Find where the given text appears and provide that cell's center as [x, y] coordinate. 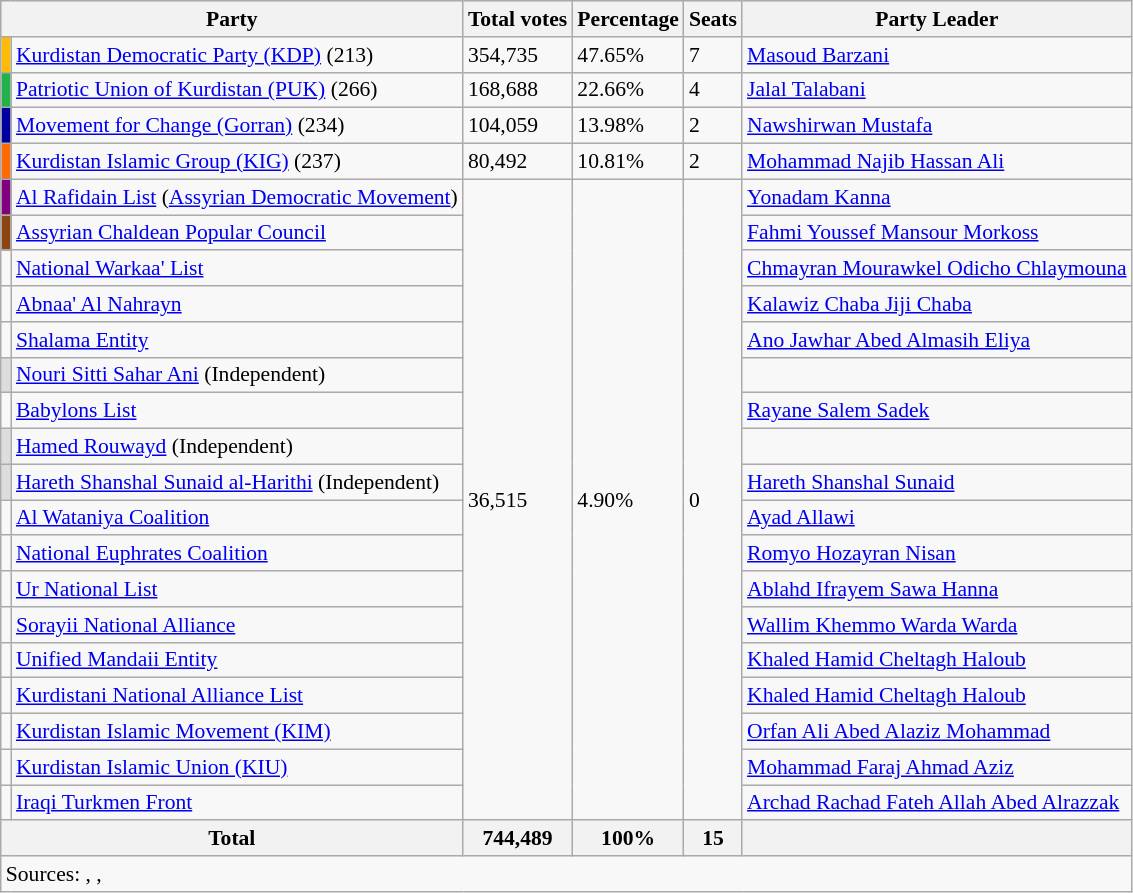
Hareth Shanshal Sunaid [937, 482]
104,059 [518, 126]
Percentage [628, 19]
Orfan Ali Abed Alaziz Mohammad [937, 732]
Wallim Khemmo Warda Warda [937, 625]
Ayad Allawi [937, 518]
Kurdistan Islamic Movement (KIM) [237, 732]
Kurdistan Islamic Union (KIU) [237, 767]
Kurdistan Islamic Group (KIG) (237) [237, 162]
Nawshirwan Mustafa [937, 126]
Nouri Sitti Sahar Ani (Independent) [237, 375]
Al Rafidain List (Assyrian Democratic Movement) [237, 197]
Total [232, 839]
Shalama Entity [237, 340]
Abnaa' Al Nahrayn [237, 304]
Kurdistani National Alliance List [237, 696]
Seats [713, 19]
Assyrian Chaldean Popular Council [237, 233]
Iraqi Turkmen Front [237, 803]
4 [713, 90]
Yonadam Kanna [937, 197]
Chmayran Mourawkel Odicho Chlaymouna [937, 269]
Rayane Salem Sadek [937, 411]
744,489 [518, 839]
13.98% [628, 126]
Sources: , , [566, 874]
Patriotic Union of Kurdistan (PUK) (266) [237, 90]
Ano Jawhar Abed Almasih Eliya [937, 340]
Party Leader [937, 19]
10.81% [628, 162]
47.65% [628, 55]
Party [232, 19]
Hamed Rouwayd (Independent) [237, 447]
Movement for Change (Gorran) (234) [237, 126]
Al Wataniya Coalition [237, 518]
National Euphrates Coalition [237, 554]
Archad Rachad Fateh Allah Abed Alrazzak [937, 803]
Romyo Hozayran Nisan [937, 554]
100% [628, 839]
Unified Mandaii Entity [237, 660]
Total votes [518, 19]
Mohammad Najib Hassan Ali [937, 162]
4.90% [628, 500]
Fahmi Youssef Mansour Morkoss [937, 233]
Jalal Talabani [937, 90]
Kurdistan Democratic Party (KDP) (213) [237, 55]
15 [713, 839]
Ur National List [237, 589]
7 [713, 55]
Hareth Shanshal Sunaid al-Harithi (Independent) [237, 482]
80,492 [518, 162]
Ablahd Ifrayem Sawa Hanna [937, 589]
36,515 [518, 500]
National Warkaa' List [237, 269]
Masoud Barzani [937, 55]
0 [713, 500]
Kalawiz Chaba Jiji Chaba [937, 304]
Sorayii National Alliance [237, 625]
354,735 [518, 55]
Mohammad Faraj Ahmad Aziz [937, 767]
Babylons List [237, 411]
22.66% [628, 90]
168,688 [518, 90]
